Pinpoint the cell where the given text exists, returning its [x, y] midpoint coordinate. 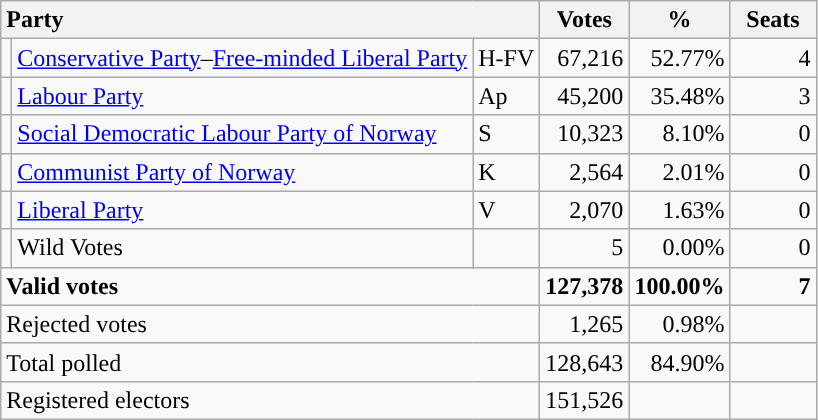
1.63% [680, 210]
127,378 [584, 286]
0.98% [680, 324]
Ap [506, 96]
7 [773, 286]
Total polled [270, 362]
67,216 [584, 58]
2.01% [680, 172]
% [680, 20]
52.77% [680, 58]
V [506, 210]
45,200 [584, 96]
Liberal Party [242, 210]
Social Democratic Labour Party of Norway [242, 134]
4 [773, 58]
K [506, 172]
H-FV [506, 58]
3 [773, 96]
Seats [773, 20]
Labour Party [242, 96]
Party [270, 20]
Communist Party of Norway [242, 172]
84.90% [680, 362]
Rejected votes [270, 324]
5 [584, 248]
128,643 [584, 362]
Conservative Party–Free-minded Liberal Party [242, 58]
Wild Votes [242, 248]
Registered electors [270, 400]
2,070 [584, 210]
0.00% [680, 248]
2,564 [584, 172]
8.10% [680, 134]
S [506, 134]
Votes [584, 20]
151,526 [584, 400]
100.00% [680, 286]
10,323 [584, 134]
35.48% [680, 96]
1,265 [584, 324]
Valid votes [270, 286]
